Find where the given text appears and provide that cell's center as [X, Y] coordinate. 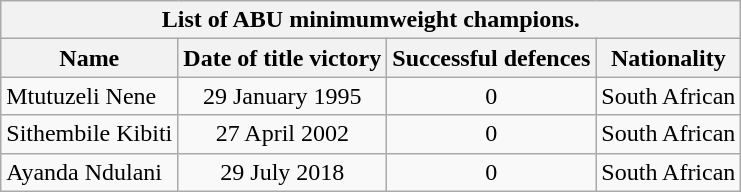
29 January 1995 [282, 96]
Successful defences [492, 58]
Mtutuzeli Nene [90, 96]
Ayanda Ndulani [90, 172]
Sithembile Kibiti [90, 134]
27 April 2002 [282, 134]
Date of title victory [282, 58]
Nationality [668, 58]
Name [90, 58]
List of ABU minimumweight champions. [371, 20]
29 July 2018 [282, 172]
